For the text-containing cell, return its midpoint in [X, Y] coordinate format. 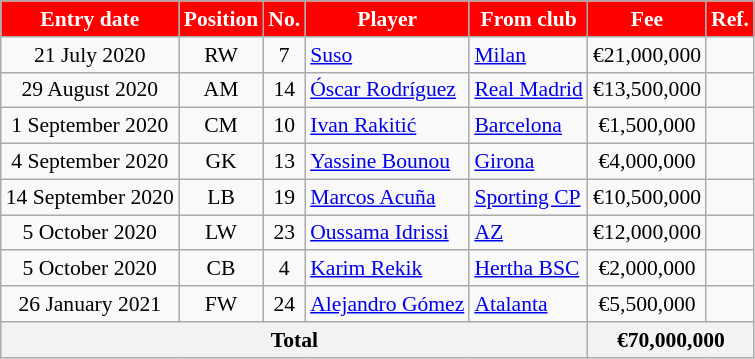
14 September 2020 [90, 197]
AM [221, 90]
Óscar Rodríguez [387, 90]
Alejandro Gómez [387, 304]
LW [221, 233]
GK [221, 162]
24 [284, 304]
14 [284, 90]
13 [284, 162]
AZ [528, 233]
€2,000,000 [647, 269]
4 September 2020 [90, 162]
€10,500,000 [647, 197]
Player [387, 19]
€13,500,000 [647, 90]
Marcos Acuña [387, 197]
Girona [528, 162]
No. [284, 19]
Sporting CP [528, 197]
FW [221, 304]
23 [284, 233]
CB [221, 269]
Barcelona [528, 126]
Karim Rekik [387, 269]
€21,000,000 [647, 55]
RW [221, 55]
€1,500,000 [647, 126]
Hertha BSC [528, 269]
Total [294, 340]
26 January 2021 [90, 304]
Atalanta [528, 304]
Suso [387, 55]
19 [284, 197]
1 September 2020 [90, 126]
From club [528, 19]
Ivan Rakitić [387, 126]
€12,000,000 [647, 233]
Entry date [90, 19]
29 August 2020 [90, 90]
Real Madrid [528, 90]
Milan [528, 55]
€4,000,000 [647, 162]
7 [284, 55]
Position [221, 19]
Oussama Idrissi [387, 233]
Yassine Bounou [387, 162]
10 [284, 126]
Ref. [730, 19]
Fee [647, 19]
€70,000,000 [671, 340]
CM [221, 126]
LB [221, 197]
4 [284, 269]
21 July 2020 [90, 55]
€5,500,000 [647, 304]
